Scan for the cell matching the given text and deliver its (X, Y) coordinate at center. 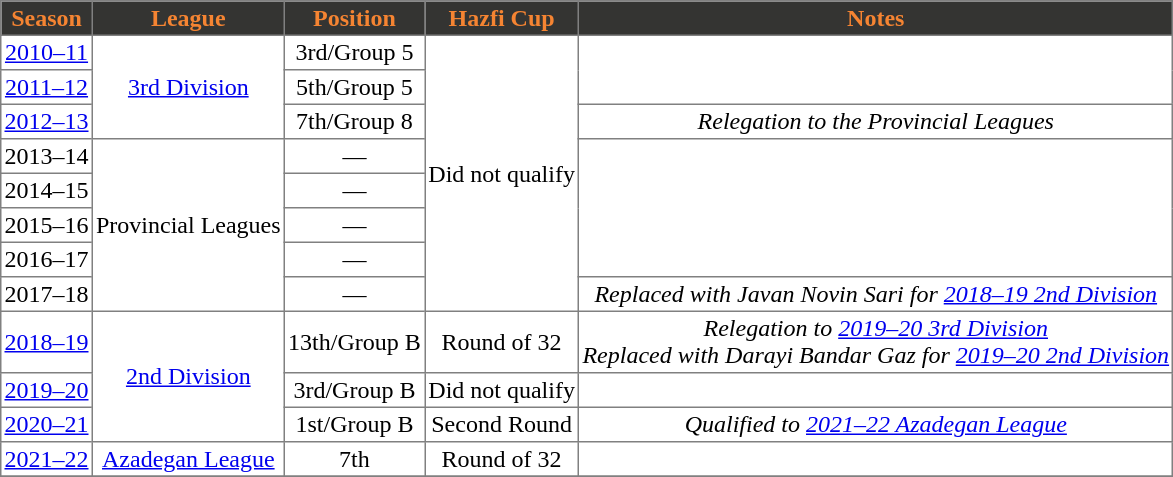
2017–18 (47, 294)
5th/Group 5 (354, 87)
Replaced with Javan Novin Sari for 2018–19 2nd Division (876, 294)
3rd/Group 5 (354, 52)
13th/Group B (354, 342)
2019–20 (47, 390)
2013–14 (47, 156)
2015–16 (47, 225)
Relegation to the Provincial Leagues (876, 121)
1st/Group B (354, 424)
7th/Group 8 (354, 121)
Second Round (502, 424)
Relegation to 2019–20 3rd DivisionReplaced with Darayi Bandar Gaz for 2019–20 2nd Division (876, 342)
2010–11 (47, 52)
2012–13 (47, 121)
2018–19 (47, 342)
Provincial Leagues (188, 225)
Azadegan League (188, 459)
2021–22 (47, 459)
3rd Division (188, 87)
Hazfi Cup (502, 18)
2nd Division (188, 376)
3rd/Group B (354, 390)
2011–12 (47, 87)
7th (354, 459)
Position (354, 18)
Qualified to 2021–22 Azadegan League (876, 424)
2020–21 (47, 424)
2014–15 (47, 190)
Notes (876, 18)
2016–17 (47, 259)
Season (47, 18)
League (188, 18)
